For the text-containing cell, return its midpoint in [x, y] coordinate format. 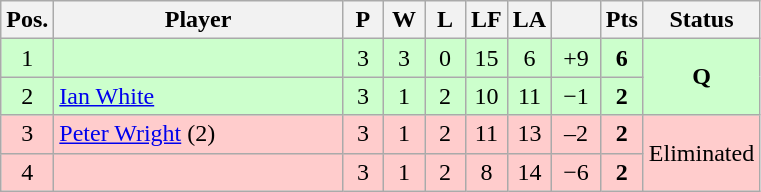
P [362, 20]
10 [487, 96]
−1 [576, 96]
–2 [576, 134]
15 [487, 58]
4 [28, 172]
L [444, 20]
Eliminated [701, 153]
0 [444, 58]
−6 [576, 172]
+9 [576, 58]
LA [529, 20]
Ian White [198, 96]
Player [198, 20]
Pts [622, 20]
13 [529, 134]
8 [487, 172]
Peter Wright (2) [198, 134]
Status [701, 20]
Q [701, 77]
LF [487, 20]
14 [529, 172]
W [404, 20]
Pos. [28, 20]
